Find where the given text appears and provide that cell's center as (X, Y) coordinate. 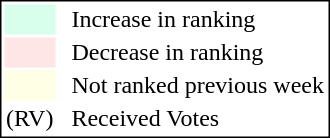
Received Votes (198, 119)
Increase in ranking (198, 19)
Not ranked previous week (198, 85)
(RV) (29, 119)
Decrease in ranking (198, 53)
